Provide the (X, Y) coordinate of the cell's center where the given text is located.  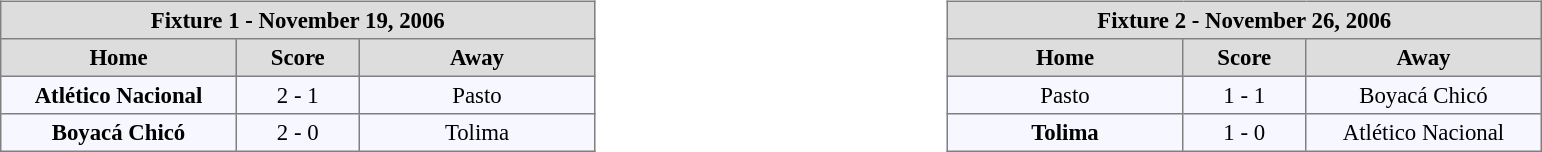
1 - 1 (1244, 95)
1 - 0 (1244, 133)
2 - 0 (298, 133)
Fixture 2 - November 26, 2006 (1244, 20)
Fixture 1 - November 19, 2006 (298, 20)
2 - 1 (298, 95)
